Return [X, Y] of the center of cell containing provided text 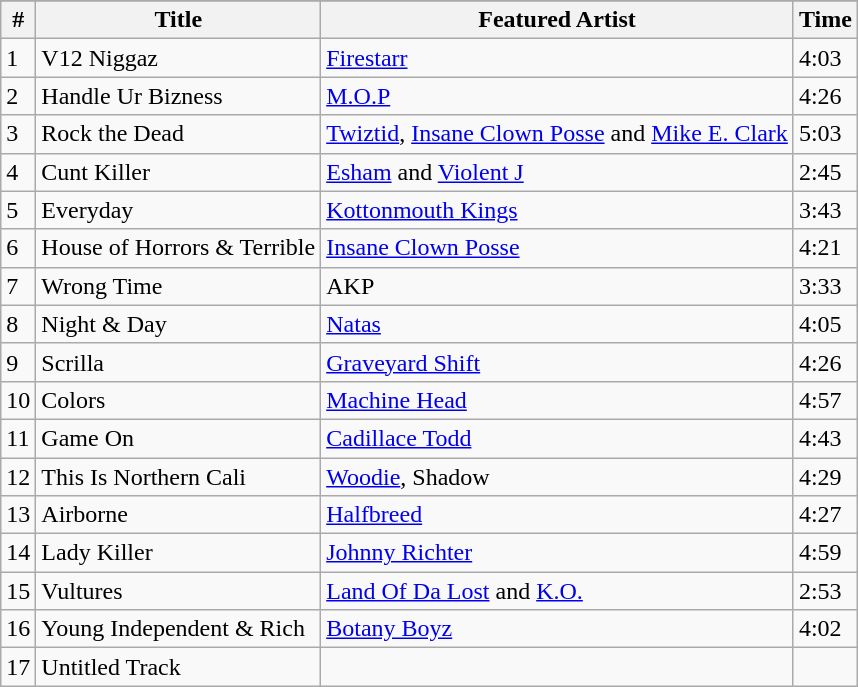
4:05 [825, 324]
Airborne [178, 515]
16 [18, 629]
4:43 [825, 438]
9 [18, 362]
Untitled Track [178, 667]
4:02 [825, 629]
4:03 [825, 58]
4 [18, 172]
Rock the Dead [178, 134]
11 [18, 438]
Featured Artist [558, 20]
1 [18, 58]
4:21 [825, 248]
House of Horrors & Terrible [178, 248]
Night & Day [178, 324]
Scrilla [178, 362]
4:59 [825, 553]
Esham and Violent J [558, 172]
V12 Niggaz [178, 58]
8 [18, 324]
Halfbreed [558, 515]
2:45 [825, 172]
Lady Killer [178, 553]
Natas [558, 324]
Johnny Richter [558, 553]
Young Independent & Rich [178, 629]
12 [18, 477]
Woodie, Shadow [558, 477]
AKP [558, 286]
Kottonmouth Kings [558, 210]
6 [18, 248]
14 [18, 553]
Graveyard Shift [558, 362]
3 [18, 134]
13 [18, 515]
Everyday [178, 210]
This Is Northern Cali [178, 477]
Cadillace Todd [558, 438]
Insane Clown Posse [558, 248]
4:27 [825, 515]
Handle Ur Bizness [178, 96]
2:53 [825, 591]
Colors [178, 400]
2 [18, 96]
4:29 [825, 477]
Twiztid, Insane Clown Posse and Mike E. Clark [558, 134]
4:57 [825, 400]
17 [18, 667]
M.O.P [558, 96]
Cunt Killer [178, 172]
5:03 [825, 134]
Time [825, 20]
5 [18, 210]
Machine Head [558, 400]
3:33 [825, 286]
15 [18, 591]
Title [178, 20]
# [18, 20]
10 [18, 400]
Botany Boyz [558, 629]
3:43 [825, 210]
Firestarr [558, 58]
Game On [178, 438]
Vultures [178, 591]
Wrong Time [178, 286]
7 [18, 286]
Land Of Da Lost and K.O. [558, 591]
